For the text-containing cell, return its midpoint in [x, y] coordinate format. 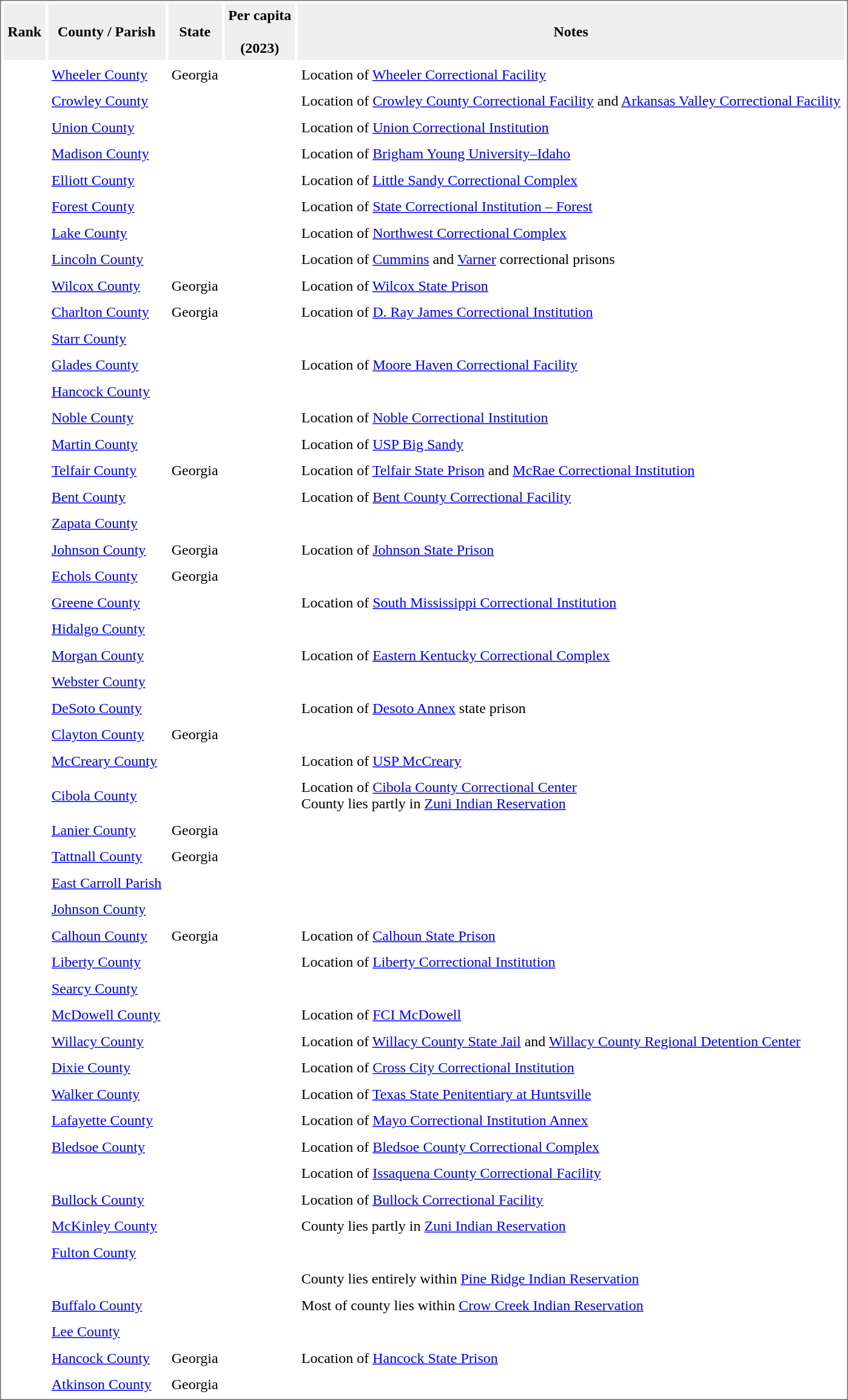
Walker County [107, 1095]
Telfair County [107, 471]
Location of Northwest Correctional Complex [571, 233]
Location of Telfair State Prison and McRae Correctional Institution [571, 471]
Morgan County [107, 655]
Tattnall County [107, 857]
Location of Calhoun State Prison [571, 936]
Fulton County [107, 1253]
Location of Crowley County Correctional Facility and Arkansas Valley Correctional Facility [571, 101]
Location of Bent County Correctional Facility [571, 498]
Lanier County [107, 830]
Location of Texas State Penitentiary at Huntsville [571, 1095]
Location of Issaquena County Correctional Facility [571, 1174]
Location of Moore Haven Correctional Facility [571, 365]
Wheeler County [107, 75]
Per capita(2023) [260, 32]
Location of Brigham Young University–Idaho [571, 154]
Location of Wilcox State Prison [571, 286]
Noble County [107, 418]
Lafayette County [107, 1120]
Lake County [107, 233]
Location of Desoto Annex state prison [571, 709]
Charlton County [107, 312]
Union County [107, 127]
Starr County [107, 339]
Hidalgo County [107, 629]
Willacy County [107, 1041]
Echols County [107, 577]
Atkinson County [107, 1385]
Searcy County [107, 989]
Bullock County [107, 1200]
Location of Cummins and Varner correctional prisons [571, 260]
Location of Cross City Correctional Institution [571, 1068]
Bent County [107, 498]
Location of USP McCreary [571, 761]
Webster County [107, 682]
Zapata County [107, 523]
Location of USP Big Sandy [571, 444]
Location of Eastern Kentucky Correctional Complex [571, 655]
Glades County [107, 365]
Notes [571, 32]
Calhoun County [107, 936]
Liberty County [107, 962]
Lincoln County [107, 260]
Crowley County [107, 101]
Location of Johnson State Prison [571, 550]
Madison County [107, 154]
McCreary County [107, 761]
Location of Union Correctional Institution [571, 127]
East Carroll Parish [107, 884]
Location of Little Sandy Correctional Complex [571, 181]
County lies entirely within Pine Ridge Indian Reservation [571, 1279]
Location of South Mississippi Correctional Institution [571, 603]
Dixie County [107, 1068]
Location of Noble Correctional Institution [571, 418]
Location of Willacy County State Jail and Willacy County Regional Detention Center [571, 1041]
Elliott County [107, 181]
Most of county lies within Crow Creek Indian Reservation [571, 1306]
Location of Liberty Correctional Institution [571, 962]
Location of D. Ray James Correctional Institution [571, 312]
Location of Hancock State Prison [571, 1358]
Rank [24, 32]
Lee County [107, 1331]
Location of Wheeler Correctional Facility [571, 75]
Buffalo County [107, 1306]
County lies partly in Zuni Indian Reservation [571, 1226]
Forest County [107, 206]
County / Parish [107, 32]
Location of FCI McDowell [571, 1015]
Location of Bledsoe County Correctional Complex [571, 1147]
Location of Bullock Correctional Facility [571, 1200]
Wilcox County [107, 286]
McDowell County [107, 1015]
McKinley County [107, 1226]
Location of Cibola County Correctional CenterCounty lies partly in Zuni Indian Reservation [571, 796]
Location of Mayo Correctional Institution Annex [571, 1120]
Greene County [107, 603]
State [195, 32]
Clayton County [107, 734]
Martin County [107, 444]
Cibola County [107, 796]
DeSoto County [107, 709]
Bledsoe County [107, 1147]
Location of State Correctional Institution – Forest [571, 206]
